Locate the cell with the specified text and output its (x, y) center coordinate. 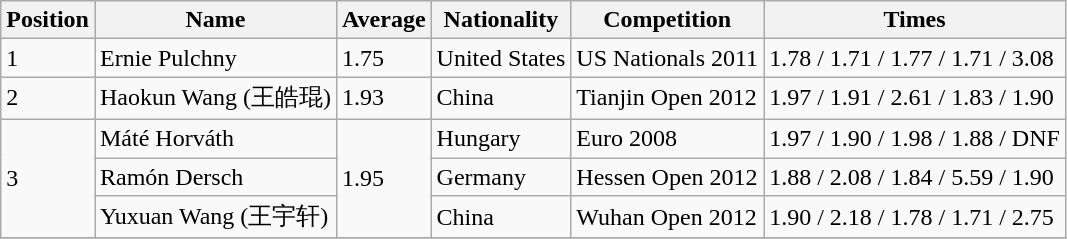
Wuhan Open 2012 (668, 218)
Competition (668, 20)
United States (501, 58)
1.93 (384, 98)
Haokun Wang (王皓琨) (215, 98)
1 (48, 58)
Máté Horváth (215, 138)
Average (384, 20)
US Nationals 2011 (668, 58)
1.95 (384, 178)
1.75 (384, 58)
Name (215, 20)
Hungary (501, 138)
Euro 2008 (668, 138)
Ramón Dersch (215, 177)
Nationality (501, 20)
Position (48, 20)
Hessen Open 2012 (668, 177)
Germany (501, 177)
1.78 / 1.71 / 1.77 / 1.71 / 3.08 (915, 58)
1.90 / 2.18 / 1.78 / 1.71 / 2.75 (915, 218)
Ernie Pulchny (215, 58)
1.88 / 2.08 / 1.84 / 5.59 / 1.90 (915, 177)
Yuxuan Wang (王宇轩) (215, 218)
2 (48, 98)
Times (915, 20)
1.97 / 1.90 / 1.98 / 1.88 / DNF (915, 138)
Tianjin Open 2012 (668, 98)
3 (48, 178)
1.97 / 1.91 / 2.61 / 1.83 / 1.90 (915, 98)
